Capture the cell that displays the provided text and extract its [x, y] central coordinate. 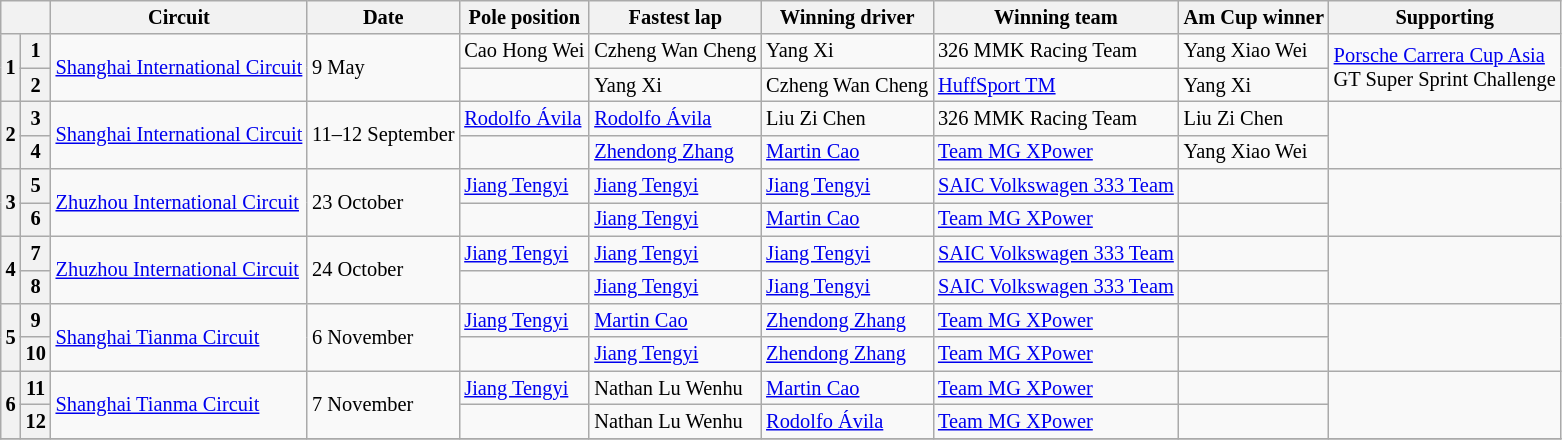
Date [383, 17]
24 October [383, 270]
Supporting [1445, 17]
Winning driver [847, 17]
9 [36, 320]
6 November [383, 336]
11–12 September [383, 134]
11 [36, 388]
23 October [383, 202]
Winning team [1056, 17]
HuffSport TM [1056, 85]
Cao Hong Wei [524, 51]
7 November [383, 404]
Circuit [180, 17]
10 [36, 354]
Porsche Carrera Cup AsiaGT Super Sprint Challenge [1445, 68]
Fastest lap [675, 17]
7 [36, 253]
Am Cup winner [1254, 17]
Pole position [524, 17]
12 [36, 421]
9 May [383, 68]
8 [36, 287]
